Capture the cell that displays the provided text and extract its (X, Y) central coordinate. 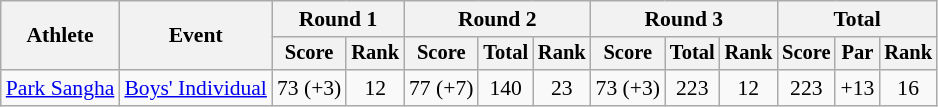
Park Sangha (60, 88)
23 (562, 88)
Round 1 (338, 19)
Athlete (60, 36)
Par (857, 54)
16 (908, 88)
Boys' Individual (196, 88)
Event (196, 36)
140 (506, 88)
+13 (857, 88)
77 (+7) (441, 88)
Round 3 (684, 19)
Round 2 (498, 19)
